Extract the [x, y] coordinate from the center of the cell holding the provided text.  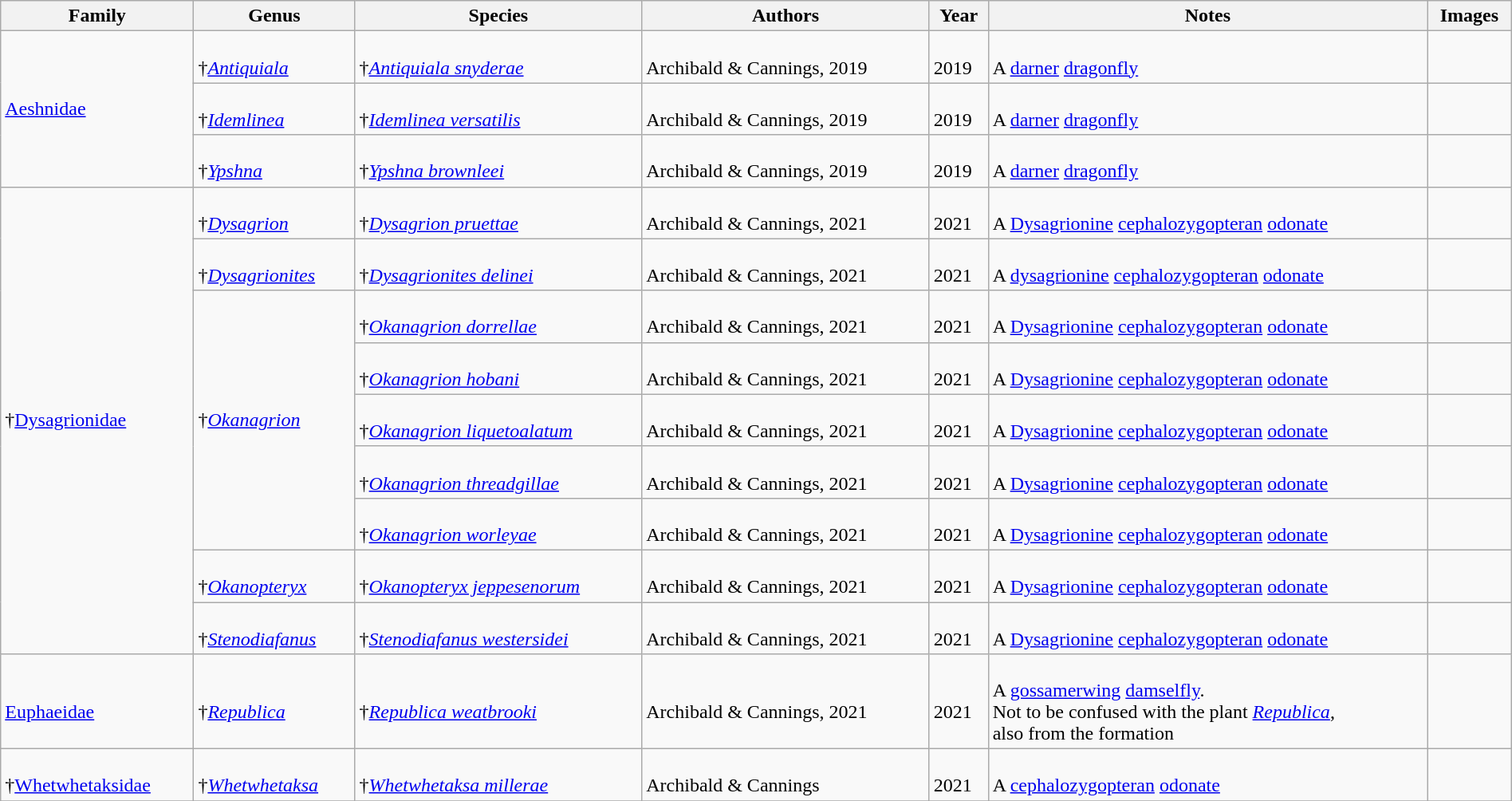
†Dysagrionites delinei [498, 265]
A dysagrionine cephalozygopteran odonate [1207, 265]
Family [97, 16]
†Okanagrion dorrellae [498, 316]
†Idemlinea [274, 109]
†Whetwhetaksa millerae [498, 775]
Euphaeidae [97, 702]
†Antiquiala [274, 57]
†Dysagrionidae [97, 420]
†Whetwhetaksidae [97, 775]
Images [1470, 16]
Authors [786, 16]
†Okanagrion worleyae [498, 523]
†Okanagrion threadgillae [498, 472]
†Republica [274, 702]
†Dysagrion pruettae [498, 212]
†Idemlinea versatilis [498, 109]
Aeshnidae [97, 109]
Genus [274, 16]
†Ypshna [274, 161]
Archibald & Cannings [786, 775]
†Republica weatbrooki [498, 702]
†Stenodiafanus [274, 627]
†Stenodiafanus westersidei [498, 627]
Notes [1207, 16]
†Okanagrion [274, 420]
†Ypshna brownleei [498, 161]
†Okanagrion liquetoalatum [498, 420]
A cephalozygopteran odonate [1207, 775]
†Okanopteryx [274, 576]
†Antiquiala snyderae [498, 57]
†Okanagrion hobani [498, 369]
A gossamerwing damselfly. Not to be confused with the plant Republica, also from the formation [1207, 702]
†Whetwhetaksa [274, 775]
†Dysagrion [274, 212]
†Okanopteryx jeppesenorum [498, 576]
†Dysagrionites [274, 265]
Year [959, 16]
Species [498, 16]
